Identify which cell holds the provided text, then report its [X, Y] central coordinate. 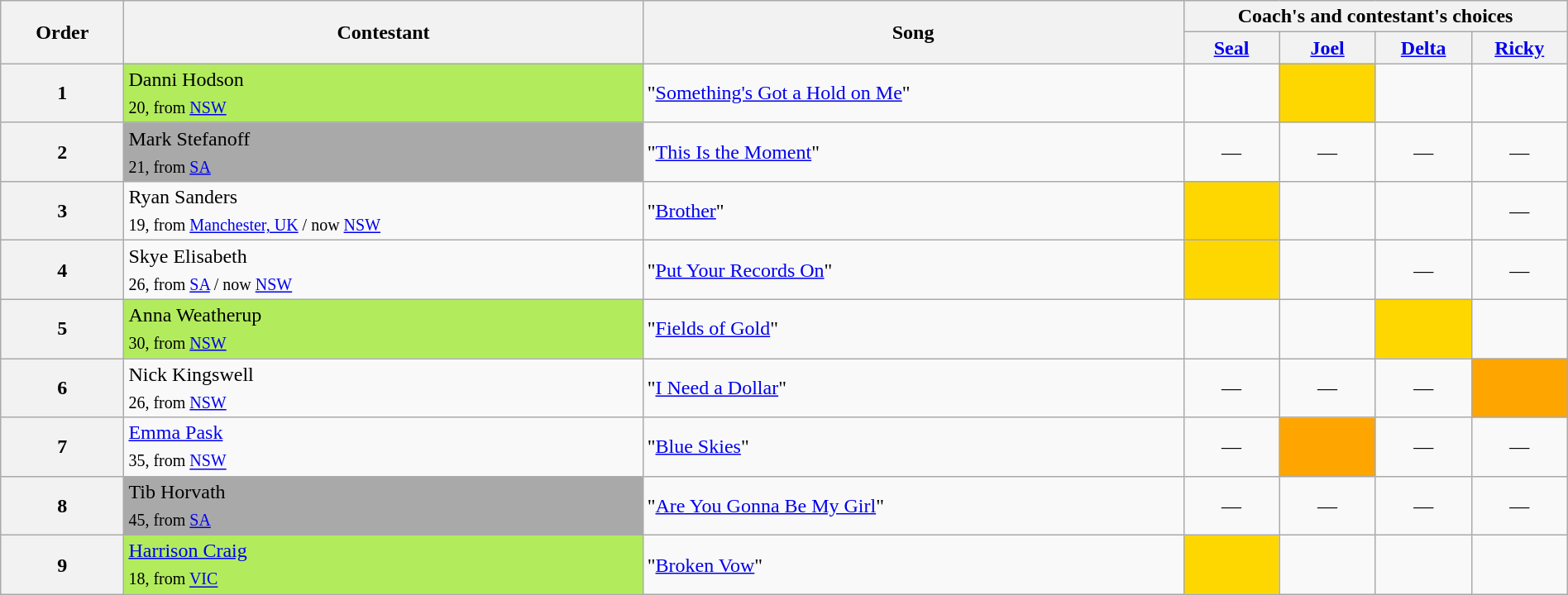
7 [63, 446]
Joel [1327, 48]
Song [913, 32]
"Blue Skies" [913, 446]
"This Is the Moment" [913, 152]
"Put Your Records On" [913, 269]
Tib Horvath45, from SA [384, 506]
6 [63, 388]
Danni Hodson20, from NSW [384, 93]
Contestant [384, 32]
Harrison Craig18, from VIC [384, 565]
Mark Stefanoff21, from SA [384, 152]
Nick Kingswell26, from NSW [384, 388]
"Broken Vow" [913, 565]
Seal [1231, 48]
1 [63, 93]
Anna Weatherup30, from NSW [384, 329]
"Something's Got a Hold on Me" [913, 93]
2 [63, 152]
"Brother" [913, 212]
4 [63, 269]
Order [63, 32]
"Are You Gonna Be My Girl" [913, 506]
Skye Elisabeth26, from SA / now NSW [384, 269]
3 [63, 212]
5 [63, 329]
"I Need a Dollar" [913, 388]
8 [63, 506]
Emma Pask35, from NSW [384, 446]
Delta [1423, 48]
Ricky [1519, 48]
9 [63, 565]
Coach's and contestant's choices [1375, 17]
"Fields of Gold" [913, 329]
Ryan Sanders19, from Manchester, UK / now NSW [384, 212]
